Search for the cell housing the specified text and yield its [X, Y] center coordinate. 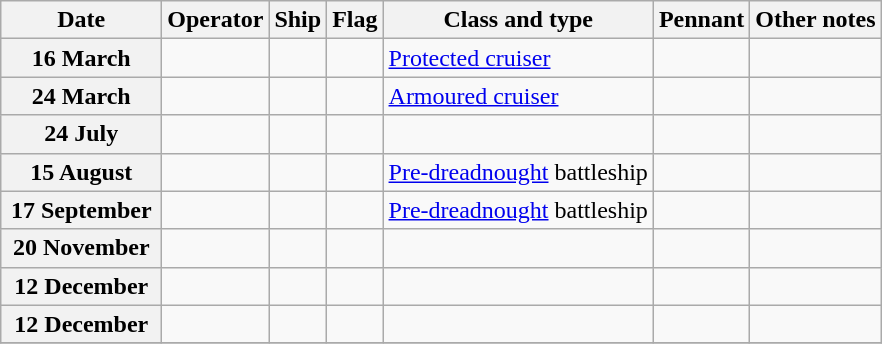
Class and type [518, 20]
Pennant [701, 20]
Other notes [816, 20]
Flag [355, 20]
17 September [82, 210]
Date [82, 20]
Operator [216, 20]
20 November [82, 248]
24 March [82, 96]
24 July [82, 134]
16 March [82, 58]
15 August [82, 172]
Protected cruiser [518, 58]
Ship [298, 20]
Armoured cruiser [518, 96]
